Locate the cell with the specified text and output its [X, Y] center coordinate. 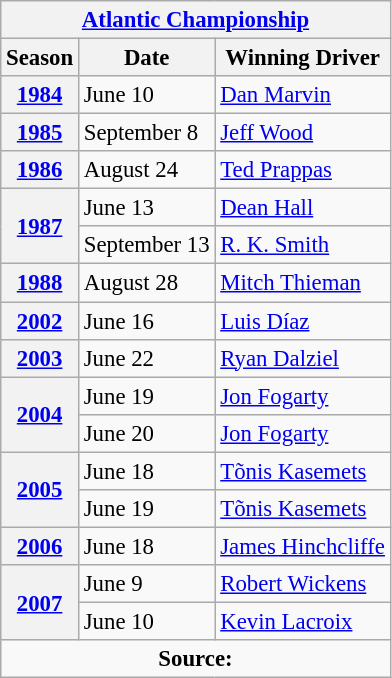
Winning Driver [302, 58]
2005 [40, 490]
James Hinchcliffe [302, 546]
Season [40, 58]
2006 [40, 546]
Kevin Lacroix [302, 621]
June 13 [146, 208]
1988 [40, 283]
2002 [40, 321]
Robert Wickens [302, 584]
September 8 [146, 133]
Date [146, 58]
August 24 [146, 170]
Jeff Wood [302, 133]
Atlantic Championship [196, 20]
2007 [40, 602]
1985 [40, 133]
R. K. Smith [302, 245]
June 9 [146, 584]
September 13 [146, 245]
Dan Marvin [302, 95]
1984 [40, 95]
June 20 [146, 433]
Ted Prappas [302, 170]
1987 [40, 226]
Mitch Thieman [302, 283]
Source: [196, 659]
Ryan Dalziel [302, 358]
2003 [40, 358]
August 28 [146, 283]
Luis Díaz [302, 321]
June 16 [146, 321]
Dean Hall [302, 208]
1986 [40, 170]
2004 [40, 414]
June 22 [146, 358]
